Provide the [X, Y] coordinate of the cell's center where the given text is located.  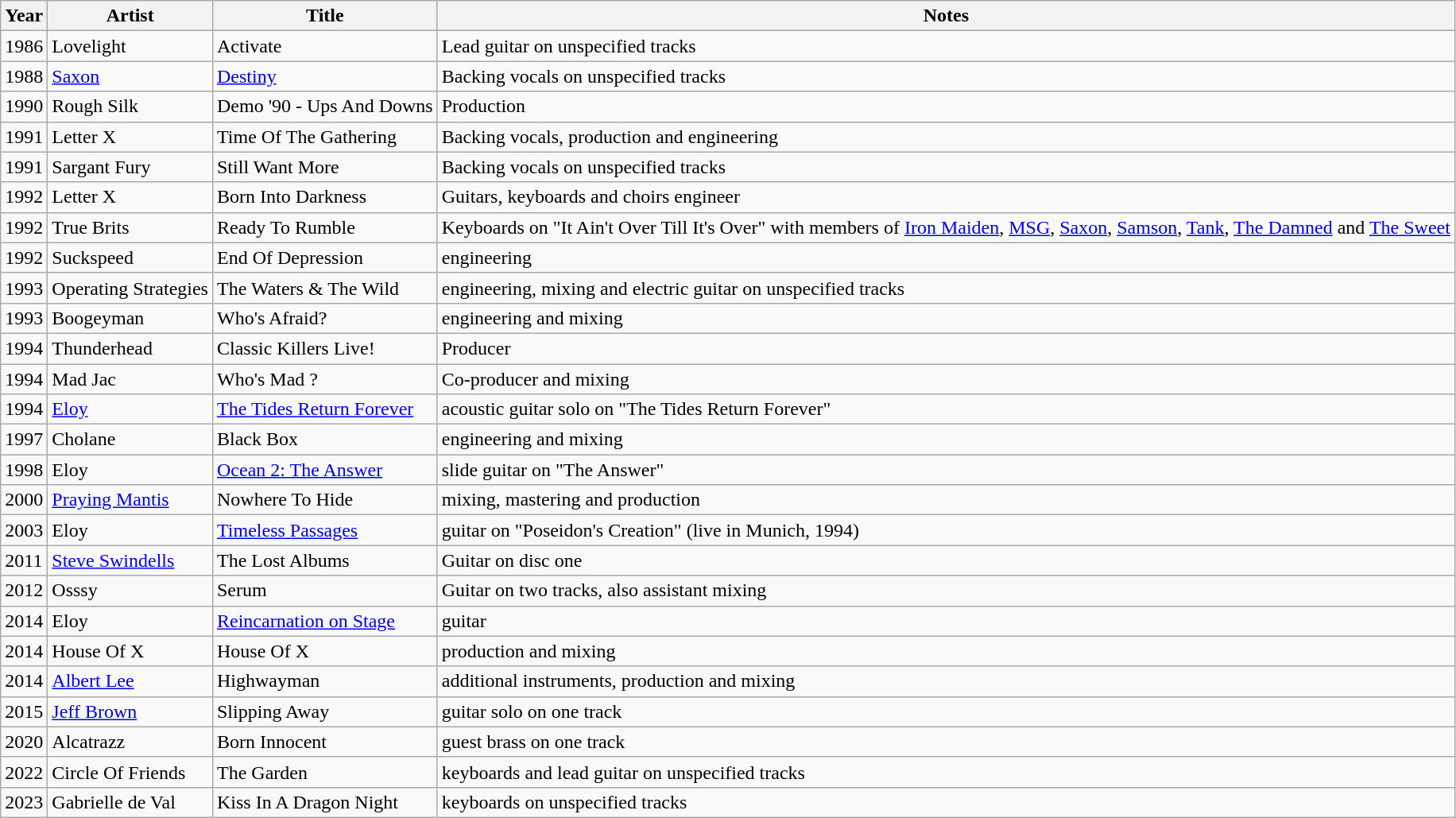
2020 [24, 742]
The Waters & The Wild [324, 288]
The Lost Albums [324, 560]
guitar solo on one track [946, 711]
Highwayman [324, 681]
Nowhere To Hide [324, 500]
Albert Lee [130, 681]
2023 [24, 802]
Notes [946, 16]
Ocean 2: The Answer [324, 470]
Sargant Fury [130, 167]
Title [324, 16]
Praying Mantis [130, 500]
2015 [24, 711]
engineering, mixing and electric guitar on unspecified tracks [946, 288]
mixing, mastering and production [946, 500]
Producer [946, 348]
1986 [24, 46]
1998 [24, 470]
Gabrielle de Val [130, 802]
2003 [24, 530]
Backing vocals, production and engineering [946, 137]
2012 [24, 591]
Time Of The Gathering [324, 137]
keyboards and lead guitar on unspecified tracks [946, 772]
additional instruments, production and mixing [946, 681]
Timeless Passages [324, 530]
Lead guitar on unspecified tracks [946, 46]
Keyboards on "It Ain't Over Till It's Over" with members of Iron Maiden, MSG, Saxon, Samson, Tank, The Damned and The Sweet [946, 227]
Circle Of Friends [130, 772]
1988 [24, 76]
Kiss In A Dragon Night [324, 802]
Production [946, 107]
Activate [324, 46]
keyboards on unspecified tracks [946, 802]
Born Into Darkness [324, 197]
Destiny [324, 76]
slide guitar on "The Answer" [946, 470]
engineering [946, 258]
Born Innocent [324, 742]
Alcatrazz [130, 742]
Who's Mad ? [324, 379]
guest brass on one track [946, 742]
Suckspeed [130, 258]
Cholane [130, 440]
True Brits [130, 227]
Saxon [130, 76]
Steve Swindells [130, 560]
1997 [24, 440]
The Garden [324, 772]
1990 [24, 107]
2000 [24, 500]
Reincarnation on Stage [324, 621]
Classic Killers Live! [324, 348]
Thunderhead [130, 348]
Guitar on two tracks, also assistant mixing [946, 591]
Osssy [130, 591]
Ready To Rumble [324, 227]
The Tides Return Forever [324, 409]
Co-producer and mixing [946, 379]
Boogeyman [130, 318]
guitar [946, 621]
Mad Jac [130, 379]
Guitar on disc one [946, 560]
acoustic guitar solo on "The Tides Return Forever" [946, 409]
Artist [130, 16]
guitar on "Poseidon's Creation" (live in Munich, 1994) [946, 530]
Jeff Brown [130, 711]
Black Box [324, 440]
Slipping Away [324, 711]
Demo '90 - Ups And Downs [324, 107]
Lovelight [130, 46]
End Of Depression [324, 258]
production and mixing [946, 651]
Serum [324, 591]
Rough Silk [130, 107]
Year [24, 16]
Operating Strategies [130, 288]
Still Want More [324, 167]
Guitars, keyboards and choirs engineer [946, 197]
2022 [24, 772]
2011 [24, 560]
Who's Afraid? [324, 318]
